Scan for the cell matching the given text and deliver its [X, Y] coordinate at center. 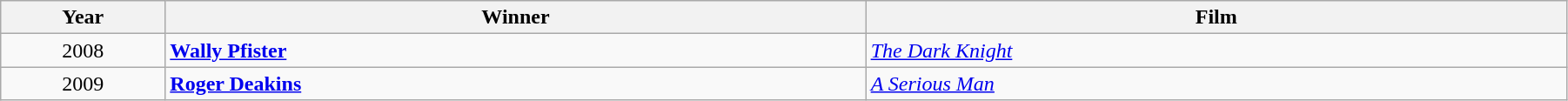
Year [84, 17]
Wally Pfister [515, 50]
2009 [84, 84]
A Serious Man [1216, 84]
The Dark Knight [1216, 50]
Film [1216, 17]
Roger Deakins [515, 84]
2008 [84, 50]
Winner [515, 17]
